Extract the [X, Y] coordinate from the center of the cell holding the provided text.  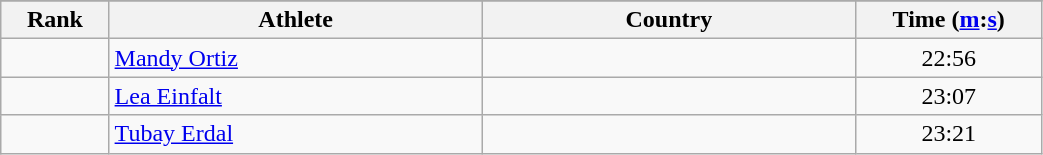
23:07 [948, 96]
Athlete [296, 20]
Tubay Erdal [296, 134]
23:21 [948, 134]
Lea Einfalt [296, 96]
22:56 [948, 58]
Mandy Ortiz [296, 58]
Time (m:s) [948, 20]
Country [668, 20]
Rank [55, 20]
